Return [x, y] of the center of cell containing provided text 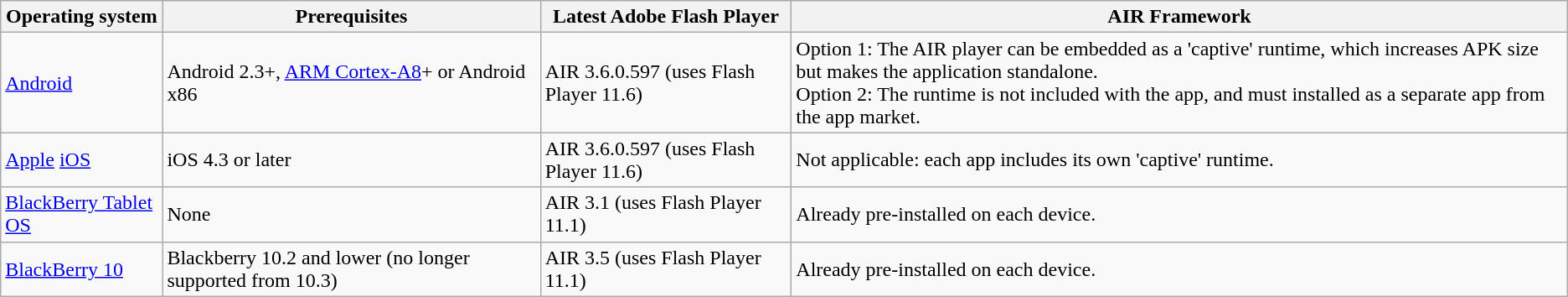
Prerequisites [352, 17]
Apple iOS [82, 159]
AIR Framework [1179, 17]
AIR 3.1 (uses Flash Player 11.1) [666, 215]
Not applicable: each app includes its own 'captive' runtime. [1179, 159]
Android 2.3+, ARM Cortex-A8+ or Android x86 [352, 82]
Latest Adobe Flash Player [666, 17]
Operating system [82, 17]
iOS 4.3 or later [352, 159]
Blackberry 10.2 and lower (no longer supported from 10.3) [352, 268]
BlackBerry Tablet OS [82, 215]
Android [82, 82]
AIR 3.5 (uses Flash Player 11.1) [666, 268]
None [352, 215]
BlackBerry 10 [82, 268]
